Return [x, y] of the center of cell containing provided text 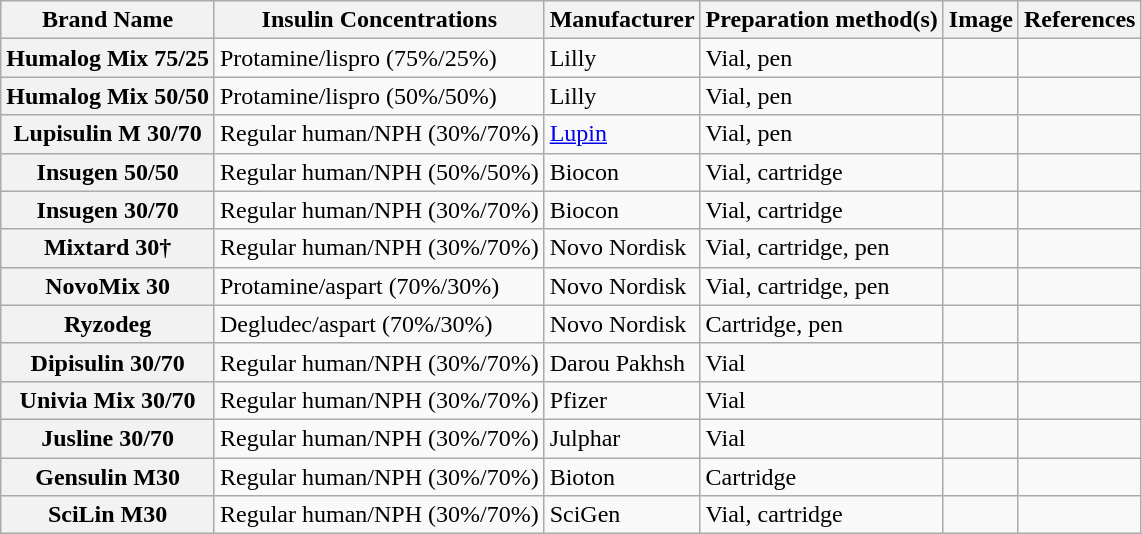
Lupin [622, 134]
Preparation method(s) [822, 20]
Degludec/aspart (70%/30%) [379, 324]
Ryzodeg [108, 324]
Humalog Mix 50/50 [108, 96]
SciGen [622, 515]
Gensulin M30 [108, 477]
Cartridge [822, 477]
Cartridge, pen [822, 324]
Image [980, 20]
Pfizer [622, 400]
Univia Mix 30/70 [108, 400]
Bioton [622, 477]
Brand Name [108, 20]
Protamine/lispro (75%/25%) [379, 58]
Jusline 30/70 [108, 438]
Insulin Concentrations [379, 20]
NovoMix 30 [108, 286]
Darou Pakhsh [622, 362]
Lupisulin M 30/70 [108, 134]
Mixtard 30† [108, 248]
Humalog Mix 75/25 [108, 58]
Regular human/NPH (50%/50%) [379, 172]
Protamine/aspart (70%/30%) [379, 286]
References [1080, 20]
Insugen 50/50 [108, 172]
Julphar [622, 438]
Insugen 30/70 [108, 210]
SciLin M30 [108, 515]
Dipisulin 30/70 [108, 362]
Protamine/lispro (50%/50%) [379, 96]
Manufacturer [622, 20]
